Return [x, y] of the center of cell containing provided text 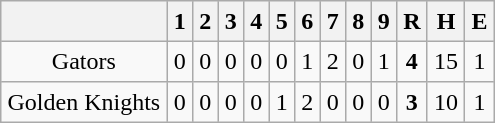
9 [384, 21]
R [412, 21]
Gators [84, 61]
5 [282, 21]
Golden Knights [84, 102]
E [480, 21]
6 [307, 21]
8 [358, 21]
H [446, 21]
7 [333, 21]
10 [446, 102]
15 [446, 61]
